Search for the cell housing the specified text and yield its (x, y) center coordinate. 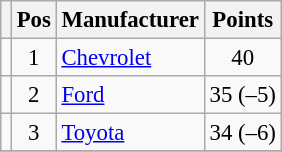
3 (34, 133)
Manufacturer (130, 20)
Chevrolet (130, 58)
34 (–6) (242, 133)
35 (–5) (242, 95)
Points (242, 20)
1 (34, 58)
Ford (130, 95)
Pos (34, 20)
Toyota (130, 133)
40 (242, 58)
2 (34, 95)
